For the text-containing cell, return its midpoint in (x, y) coordinate format. 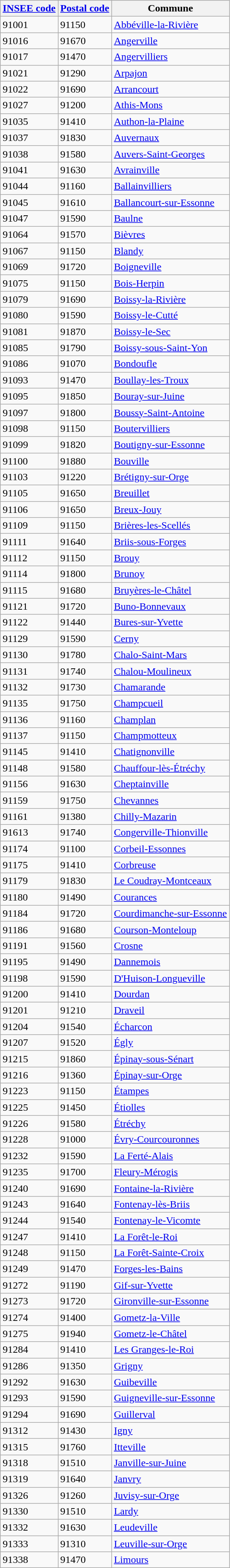
91080 (29, 315)
Lardy (171, 1512)
La Forêt-Sainte-Croix (171, 1253)
91380 (84, 816)
Bièvres (171, 235)
91098 (29, 428)
91204 (29, 1027)
91099 (29, 445)
91148 (29, 768)
Chevannes (171, 800)
91248 (29, 1253)
91097 (29, 412)
91860 (84, 1059)
Avrainville (171, 170)
91430 (84, 1430)
91235 (29, 1172)
91045 (29, 203)
Courdimanche-sur-Essonne (171, 913)
Corbreuse (171, 865)
91570 (84, 235)
91312 (29, 1430)
91520 (84, 1043)
Breuillet (171, 493)
Bruyères-le-Châtel (171, 590)
Étampes (171, 1091)
91067 (29, 251)
91038 (29, 154)
Cheptainville (171, 784)
91400 (84, 1317)
91159 (29, 800)
91315 (29, 1447)
Fontenay-lès-Briis (171, 1204)
91198 (29, 978)
91290 (84, 73)
91112 (29, 558)
91207 (29, 1043)
91081 (29, 332)
Chalou-Moulineux (171, 671)
Gometz-la-Ville (171, 1317)
91560 (84, 946)
Janville-sur-Juine (171, 1463)
Bondoufle (171, 364)
91135 (29, 703)
91132 (29, 687)
Brouy (171, 558)
91184 (29, 913)
91275 (29, 1334)
91215 (29, 1059)
91232 (29, 1156)
Étréchy (171, 1123)
91272 (29, 1285)
Chatignonville (171, 752)
Chauffour-lès-Étréchy (171, 768)
Bouray-sur-Juine (171, 396)
Champcueil (171, 703)
91095 (29, 396)
91111 (29, 542)
Boissy-sous-Saint-Yon (171, 348)
Boigneville (171, 267)
91350 (84, 1366)
91326 (29, 1495)
Fleury-Mérogis (171, 1172)
91700 (84, 1172)
Arrancourt (171, 89)
Boutervilliers (171, 428)
91249 (29, 1269)
Bures-sur-Yvette (171, 622)
INSEE code (29, 8)
91016 (29, 41)
91195 (29, 962)
91179 (29, 881)
Étiolles (171, 1107)
Grigny (171, 1366)
91075 (29, 283)
Chalo-Saint-Mars (171, 655)
91240 (29, 1188)
91069 (29, 267)
Cerny (171, 639)
91190 (84, 1285)
91064 (29, 235)
91760 (84, 1447)
Buno-Bonnevaux (171, 606)
91670 (84, 41)
Guibeville (171, 1382)
D'Huison-Longueville (171, 978)
Igny (171, 1430)
91130 (29, 655)
91613 (29, 833)
91450 (84, 1107)
91186 (29, 929)
Boissy-la-Rivière (171, 299)
91022 (29, 89)
Auvernaux (171, 138)
Fontaine-la-Rivière (171, 1188)
Itteville (171, 1447)
Chamarande (171, 687)
91333 (29, 1544)
Leuville-sur-Orge (171, 1544)
91880 (84, 461)
91820 (84, 445)
91122 (29, 622)
91131 (29, 671)
Ballancourt-sur-Essonne (171, 203)
91790 (84, 348)
91273 (29, 1301)
Boullay-les-Troux (171, 380)
91260 (84, 1495)
Forges-les-Bains (171, 1269)
Épinay-sous-Sénart (171, 1059)
91180 (29, 897)
91137 (29, 736)
91294 (29, 1414)
Athis-Mons (171, 105)
91047 (29, 219)
Breux-Jouy (171, 510)
91021 (29, 73)
Ballainvilliers (171, 186)
91136 (29, 720)
91027 (29, 105)
Les Granges-le-Roi (171, 1350)
Brunoy (171, 574)
91121 (29, 606)
91114 (29, 574)
Guillerval (171, 1414)
91115 (29, 590)
91850 (84, 396)
Janvry (171, 1479)
Briis-sous-Forges (171, 542)
91037 (29, 138)
91001 (29, 25)
91228 (29, 1140)
Commune (171, 8)
91145 (29, 752)
Postal code (84, 8)
Courson-Monteloup (171, 929)
Courances (171, 897)
91940 (84, 1334)
91292 (29, 1382)
91079 (29, 299)
91730 (84, 687)
Champmotteux (171, 736)
91318 (29, 1463)
91201 (29, 1011)
Abbéville-la-Rivière (171, 25)
91244 (29, 1220)
91220 (84, 477)
91338 (29, 1560)
91360 (84, 1075)
Le Coudray-Montceaux (171, 881)
Draveil (171, 1011)
91286 (29, 1366)
91870 (84, 332)
Gif-sur-Yvette (171, 1285)
91106 (29, 510)
Brétigny-sur-Orge (171, 477)
Blandy (171, 251)
La Forêt-le-Roi (171, 1237)
91225 (29, 1107)
91070 (84, 364)
91780 (84, 655)
Guigneville-sur-Essonne (171, 1398)
91223 (29, 1091)
91226 (29, 1123)
91085 (29, 348)
91174 (29, 849)
91041 (29, 170)
91210 (84, 1011)
Chilly-Mazarin (171, 816)
Évry-Courcouronnes (171, 1140)
Crosne (171, 946)
Auvers-Saint-Georges (171, 154)
91093 (29, 380)
91247 (29, 1237)
91105 (29, 493)
91161 (29, 816)
Dourdan (171, 994)
Leudeville (171, 1528)
Boutigny-sur-Essonne (171, 445)
Limours (171, 1560)
Arpajon (171, 73)
91191 (29, 946)
Angerville (171, 41)
Gometz-le-Châtel (171, 1334)
Baulne (171, 219)
91330 (29, 1512)
Bois-Herpin (171, 283)
Congerville-Thionville (171, 833)
91284 (29, 1350)
Dannemois (171, 962)
91243 (29, 1204)
Angervilliers (171, 57)
Champlan (171, 720)
91156 (29, 784)
91310 (84, 1544)
Boissy-le-Cutté (171, 315)
91044 (29, 186)
Corbeil-Essonnes (171, 849)
91017 (29, 57)
91086 (29, 364)
Égly (171, 1043)
91000 (84, 1140)
Juvisy-sur-Orge (171, 1495)
91109 (29, 526)
91293 (29, 1398)
91274 (29, 1317)
Fontenay-le-Vicomte (171, 1220)
Brières-les-Scellés (171, 526)
91440 (84, 622)
Authon-la-Plaine (171, 121)
Bouville (171, 461)
La Ferté-Alais (171, 1156)
Gironville-sur-Essonne (171, 1301)
91610 (84, 203)
91216 (29, 1075)
91175 (29, 865)
Épinay-sur-Orge (171, 1075)
Écharcon (171, 1027)
91319 (29, 1479)
Boissy-le-Sec (171, 332)
91103 (29, 477)
91035 (29, 121)
91332 (29, 1528)
Boussy-Saint-Antoine (171, 412)
91129 (29, 639)
